Pinpoint the cell where the given text exists, returning its [x, y] midpoint coordinate. 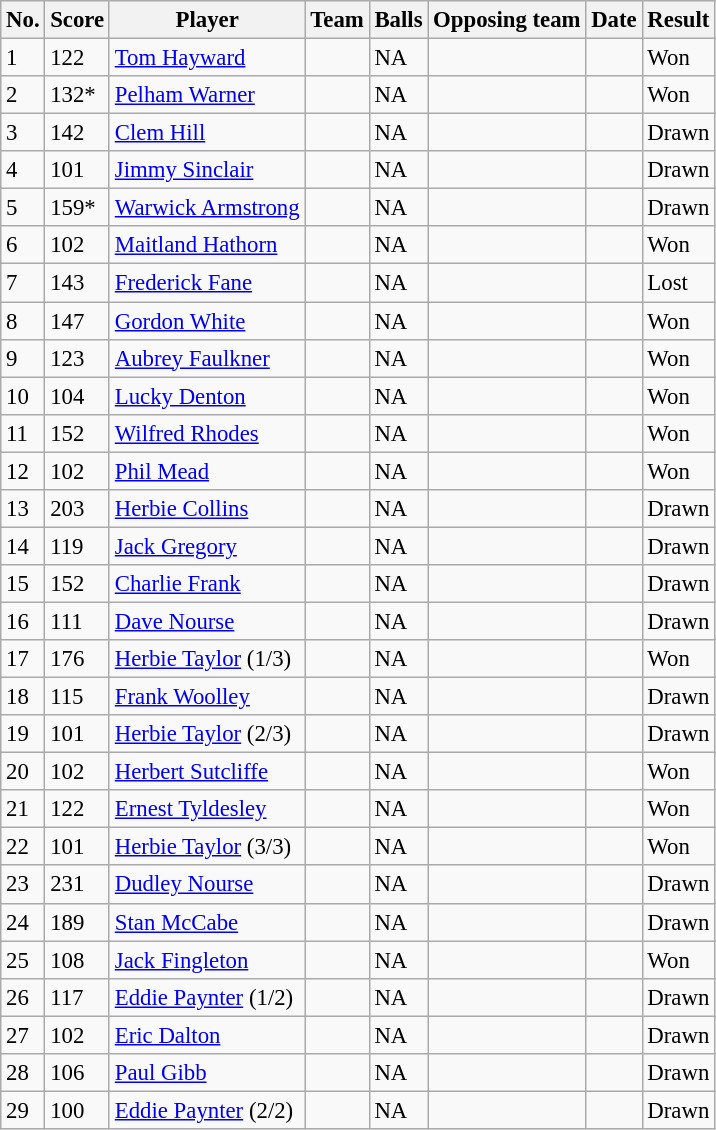
Warwick Armstrong [206, 208]
143 [78, 283]
Herbie Taylor (1/3) [206, 659]
Team [337, 20]
15 [23, 584]
142 [78, 133]
147 [78, 321]
Jack Fingleton [206, 960]
16 [23, 621]
108 [78, 960]
Lost [678, 283]
Lucky Denton [206, 396]
Jack Gregory [206, 546]
117 [78, 997]
Stan McCabe [206, 922]
17 [23, 659]
159* [78, 208]
100 [78, 1110]
Balls [398, 20]
Score [78, 20]
Herbie Collins [206, 509]
111 [78, 621]
12 [23, 471]
Eric Dalton [206, 1035]
Tom Hayward [206, 58]
115 [78, 697]
Jimmy Sinclair [206, 170]
Pelham Warner [206, 95]
Dudley Nourse [206, 885]
106 [78, 1073]
23 [23, 885]
29 [23, 1110]
Aubrey Faulkner [206, 358]
5 [23, 208]
Gordon White [206, 321]
14 [23, 546]
104 [78, 396]
119 [78, 546]
Result [678, 20]
9 [23, 358]
2 [23, 95]
Dave Nourse [206, 621]
Herbie Taylor (3/3) [206, 847]
Phil Mead [206, 471]
Charlie Frank [206, 584]
Wilfred Rhodes [206, 433]
18 [23, 697]
7 [23, 283]
123 [78, 358]
21 [23, 809]
Clem Hill [206, 133]
26 [23, 997]
6 [23, 245]
Date [614, 20]
No. [23, 20]
Eddie Paynter (1/2) [206, 997]
Frederick Fane [206, 283]
10 [23, 396]
27 [23, 1035]
Maitland Hathorn [206, 245]
19 [23, 734]
132* [78, 95]
25 [23, 960]
Opposing team [507, 20]
Paul Gibb [206, 1073]
28 [23, 1073]
Frank Woolley [206, 697]
203 [78, 509]
189 [78, 922]
24 [23, 922]
1 [23, 58]
4 [23, 170]
22 [23, 847]
8 [23, 321]
20 [23, 772]
231 [78, 885]
176 [78, 659]
Eddie Paynter (2/2) [206, 1110]
13 [23, 509]
3 [23, 133]
Herbie Taylor (2/3) [206, 734]
Ernest Tyldesley [206, 809]
11 [23, 433]
Herbert Sutcliffe [206, 772]
Player [206, 20]
